Detect which cell encompasses the target text, then output its [X, Y] center coordinate. 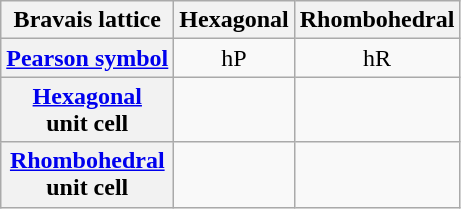
Rhombohedral [377, 20]
hP [234, 58]
Rhombohedralunit cell [88, 174]
Hexagonalunit cell [88, 110]
Bravais lattice [88, 20]
Hexagonal [234, 20]
hR [377, 58]
Pearson symbol [88, 58]
